Identify which cell holds the provided text, then report its [X, Y] central coordinate. 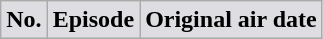
Episode [93, 20]
No. [24, 20]
Original air date [232, 20]
